Find where the given text appears and provide that cell's center as [X, Y] coordinate. 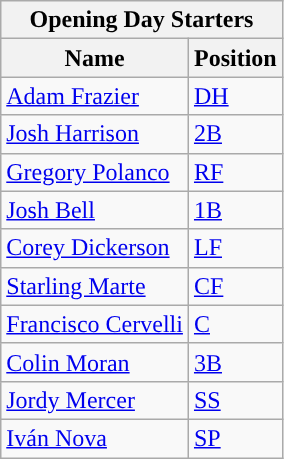
Name [95, 58]
Starling Marte [95, 286]
Opening Day Starters [142, 20]
Colin Moran [95, 362]
2B [235, 134]
LF [235, 248]
SP [235, 438]
Iván Nova [95, 438]
1B [235, 210]
C [235, 324]
CF [235, 286]
Josh Bell [95, 210]
Gregory Polanco [95, 172]
Francisco Cervelli [95, 324]
3B [235, 362]
Jordy Mercer [95, 400]
Adam Frazier [95, 96]
DH [235, 96]
Josh Harrison [95, 134]
Position [235, 58]
RF [235, 172]
SS [235, 400]
Corey Dickerson [95, 248]
